Output the (x, y) coordinate of the center of the cell containing the given text.  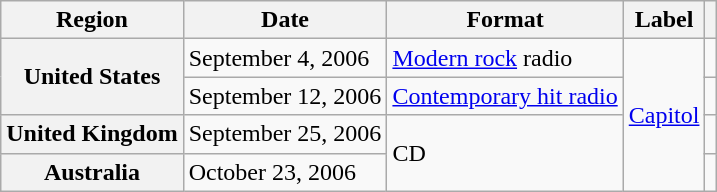
United States (92, 77)
Label (664, 20)
September 25, 2006 (285, 134)
Date (285, 20)
Australia (92, 172)
CD (505, 153)
Region (92, 20)
Contemporary hit radio (505, 96)
October 23, 2006 (285, 172)
Capitol (664, 115)
Format (505, 20)
September 12, 2006 (285, 96)
United Kingdom (92, 134)
Modern rock radio (505, 58)
September 4, 2006 (285, 58)
